Find where the given text appears and provide that cell's center as (x, y) coordinate. 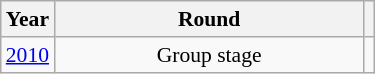
Round (209, 19)
2010 (28, 55)
Group stage (209, 55)
Year (28, 19)
